Pinpoint the cell where the given text exists, returning its (x, y) midpoint coordinate. 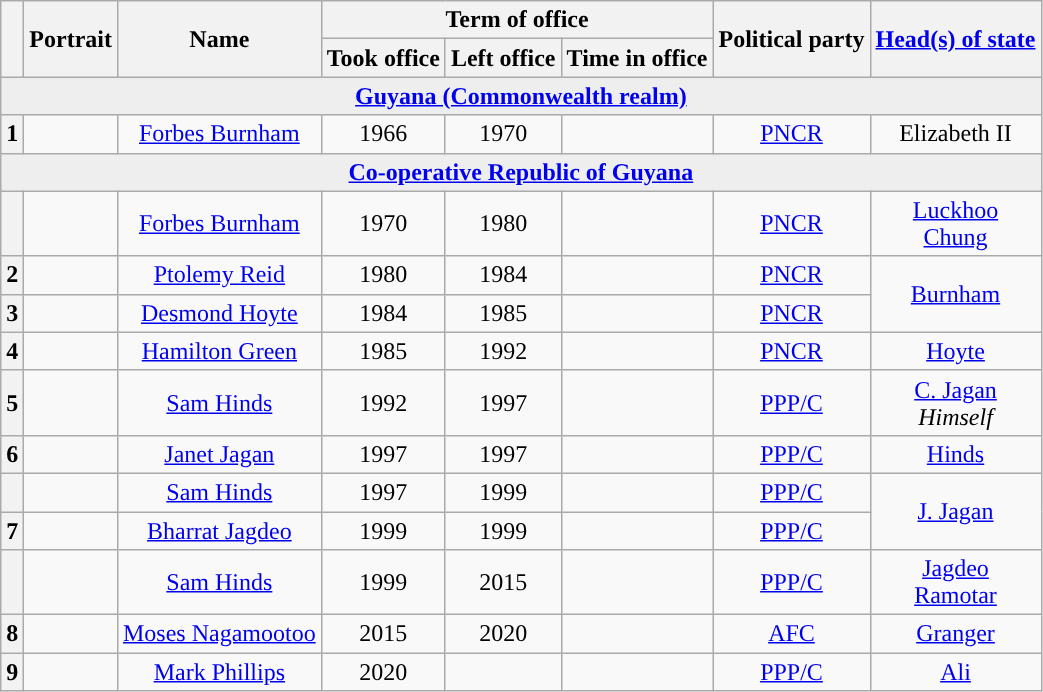
9 (12, 672)
Time in office (637, 58)
Term of office (517, 20)
Took office (383, 58)
7 (12, 531)
Desmond Hoyte (219, 313)
AFC (792, 634)
Bharrat Jagdeo (219, 531)
Hoyte (956, 351)
8 (12, 634)
3 (12, 313)
Ptolemy Reid (219, 275)
Hinds (956, 454)
Mark Phillips (219, 672)
JagdeoRamotar (956, 582)
4 (12, 351)
Janet Jagan (219, 454)
Co-operative Republic of Guyana (521, 172)
1966 (383, 134)
Burnham (956, 294)
Head(s) of state (956, 39)
Hamilton Green (219, 351)
1 (12, 134)
Ali (956, 672)
5 (12, 402)
6 (12, 454)
LuckhooChung (956, 224)
Left office (503, 58)
Guyana (Commonwealth realm) (521, 96)
Elizabeth II (956, 134)
J. Jagan (956, 511)
Political party (792, 39)
Name (219, 39)
C. JaganHimself (956, 402)
2 (12, 275)
Granger (956, 634)
Moses Nagamootoo (219, 634)
Portrait (71, 39)
